For the text-containing cell, return its midpoint in (X, Y) coordinate format. 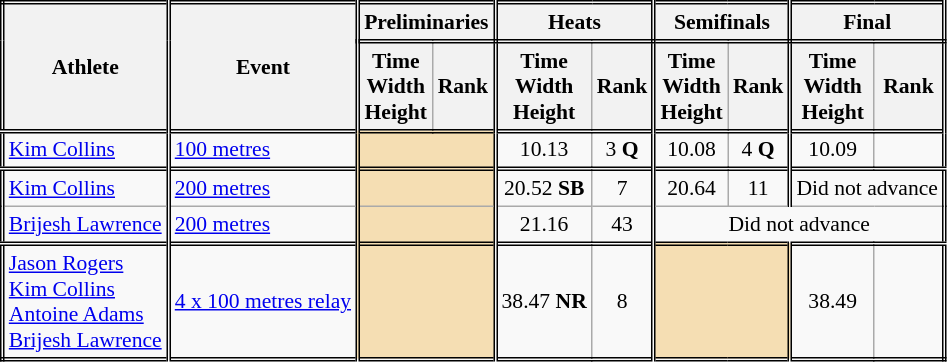
4 Q (759, 150)
21.16 (544, 226)
4 x 100 metres relay (262, 302)
3 Q (623, 150)
Final (868, 22)
38.49 (832, 302)
10.08 (691, 150)
11 (759, 188)
Event (262, 67)
Jason RogersKim CollinsAntoine AdamsBrijesh Lawrence (85, 302)
20.64 (691, 188)
38.47 NR (544, 302)
100 metres (262, 150)
10.13 (544, 150)
Semifinals (722, 22)
20.52 SB (544, 188)
7 (623, 188)
Heats (574, 22)
Brijesh Lawrence (85, 226)
43 (623, 226)
8 (623, 302)
10.09 (832, 150)
Preliminaries (426, 22)
Athlete (85, 67)
